Detect which cell encompasses the target text, then output its [x, y] center coordinate. 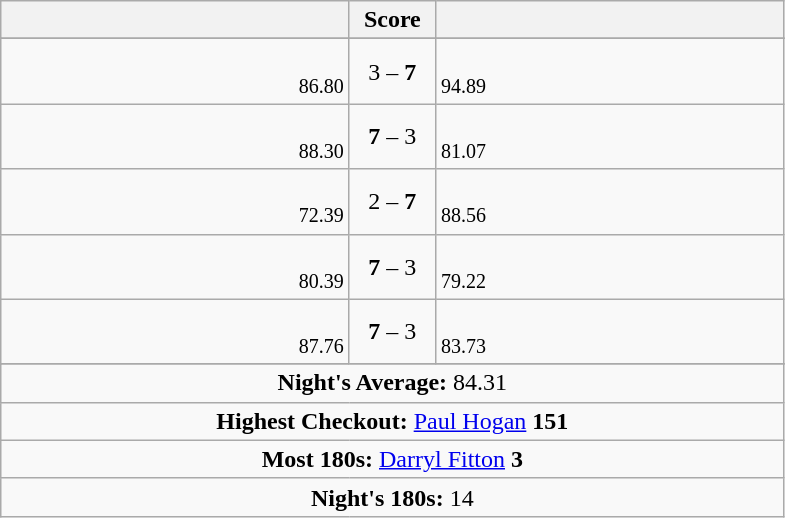
88.56 [610, 202]
83.73 [610, 332]
Night's 180s: 14 [392, 497]
Most 180s: Darryl Fitton 3 [392, 459]
2 – 7 [392, 202]
88.30 [176, 136]
86.80 [176, 72]
Night's Average: 84.31 [392, 383]
Score [392, 20]
80.39 [176, 266]
81.07 [610, 136]
94.89 [610, 72]
3 – 7 [392, 72]
87.76 [176, 332]
79.22 [610, 266]
72.39 [176, 202]
Highest Checkout: Paul Hogan 151 [392, 421]
